Provide the [x, y] coordinate of the cell's center where the given text is located.  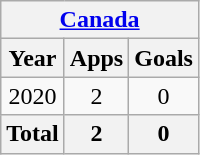
Goals [164, 58]
2020 [33, 96]
Year [33, 58]
Total [33, 134]
Canada [100, 20]
Apps [96, 58]
